Capture the cell that displays the provided text and extract its (X, Y) central coordinate. 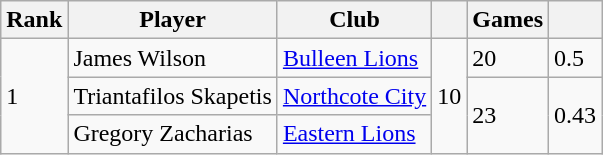
10 (450, 96)
Triantafilos Skapetis (173, 96)
Eastern Lions (354, 134)
20 (508, 58)
0.43 (576, 115)
Gregory Zacharias (173, 134)
Games (508, 20)
23 (508, 115)
Bulleen Lions (354, 58)
0.5 (576, 58)
Northcote City (354, 96)
James Wilson (173, 58)
Player (173, 20)
Club (354, 20)
1 (34, 96)
Rank (34, 20)
